Detect which cell encompasses the target text, then output its (X, Y) center coordinate. 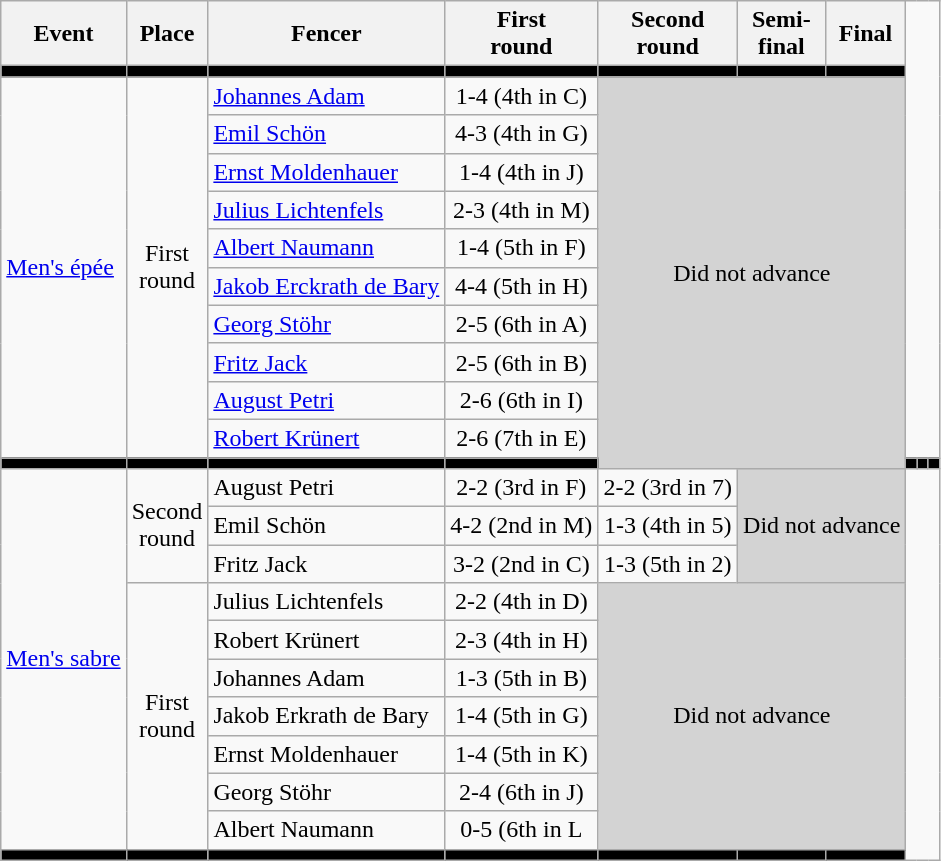
2-3 (4th in M) (522, 210)
Semi-final (782, 34)
1-4 (4th in C) (522, 96)
Men's épée (64, 268)
1-4 (5th in G) (522, 716)
2-5 (6th in A) (522, 324)
0-5 (6th in L (522, 830)
2-4 (6th in J) (522, 792)
1-3 (5th in B) (522, 678)
2-5 (6th in B) (522, 362)
3-2 (2nd in C) (522, 564)
2-2 (4th in D) (522, 602)
4-2 (2nd in M) (522, 526)
4-4 (5th in H) (522, 286)
Final (866, 34)
Event (64, 34)
Fencer (326, 34)
1-4 (5th in K) (522, 754)
2-6 (6th in I) (522, 400)
1-3 (4th in 5) (668, 526)
Place (167, 34)
2-3 (4th in H) (522, 640)
Jakob Erckrath de Bary (326, 286)
Men's sabre (64, 660)
4-3 (4th in G) (522, 134)
1-4 (4th in J) (522, 172)
2-2 (3rd in 7) (668, 488)
1-4 (5th in F) (522, 248)
2-6 (7th in E) (522, 438)
Jakob Erkrath de Bary (326, 716)
1-3 (5th in 2) (668, 564)
2-2 (3rd in F) (522, 488)
